Output the (X, Y) coordinate of the center of the cell containing the given text.  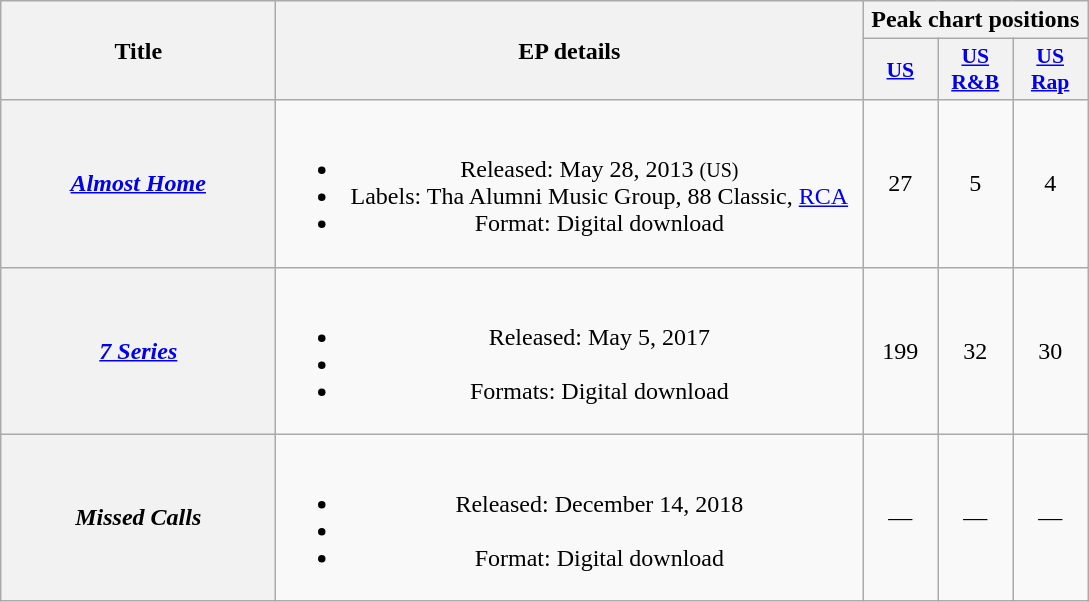
Peak chart positions (976, 20)
Missed Calls (138, 518)
US R&B (976, 70)
7 Series (138, 350)
199 (900, 350)
Released: May 28, 2013 (US)Labels: Tha Alumni Music Group, 88 Classic, RCAFormat: Digital download (570, 184)
32 (976, 350)
US Rap (1050, 70)
5 (976, 184)
Released: May 5, 2017Formats: Digital download (570, 350)
30 (1050, 350)
27 (900, 184)
Almost Home (138, 184)
EP details (570, 50)
4 (1050, 184)
US (900, 70)
Released: December 14, 2018Format: Digital download (570, 518)
Title (138, 50)
